Locate the cell with the specified text and output its (X, Y) center coordinate. 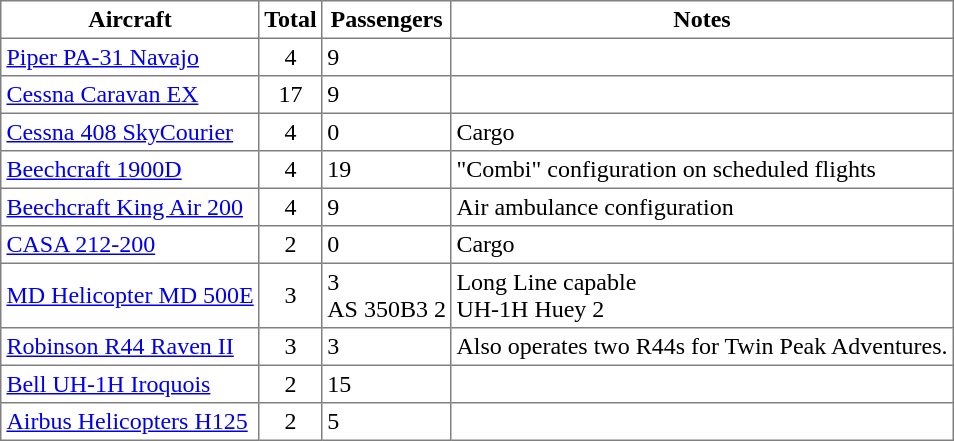
"Combi" configuration on scheduled flights (702, 170)
5 (386, 422)
Beechcraft King Air 200 (130, 207)
Beechcraft 1900D (130, 170)
Bell UH-1H Iroquois (130, 384)
Notes (702, 20)
19 (386, 170)
15 (386, 384)
Also operates two R44s for Twin Peak Adventures. (702, 347)
17 (290, 95)
Airbus Helicopters H125 (130, 422)
Air ambulance configuration (702, 207)
Cessna 408 SkyCourier (130, 132)
Piper PA-31 Navajo (130, 57)
Robinson R44 Raven II (130, 347)
Cessna Caravan EX (130, 95)
Long Line capableUH-1H Huey 2 (702, 295)
Aircraft (130, 20)
3AS 350B3 2 (386, 295)
Total (290, 20)
Passengers (386, 20)
MD Helicopter MD 500E (130, 295)
CASA 212-200 (130, 245)
